Return the [x, y] coordinate for the center point of the cell that contains the specified text.  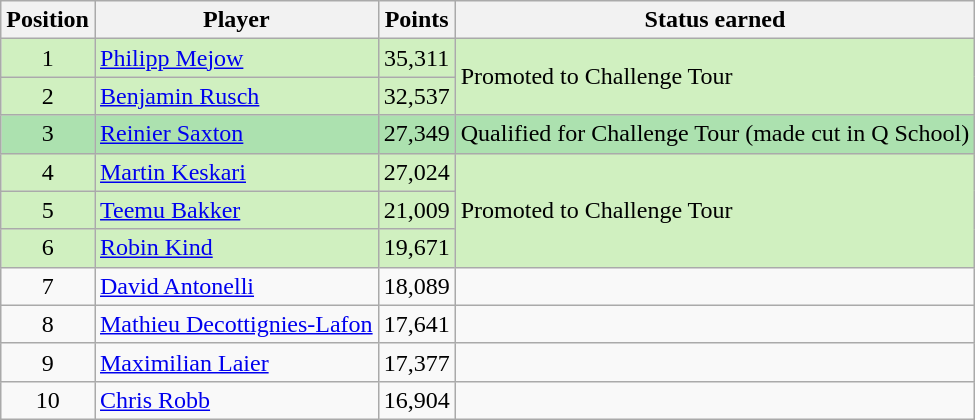
2 [48, 96]
Martin Keskari [236, 172]
Reinier Saxton [236, 134]
9 [48, 362]
Mathieu Decottignies-Lafon [236, 324]
3 [48, 134]
18,089 [416, 286]
Points [416, 20]
Robin Kind [236, 248]
10 [48, 400]
7 [48, 286]
Status earned [714, 20]
16,904 [416, 400]
5 [48, 210]
21,009 [416, 210]
17,377 [416, 362]
19,671 [416, 248]
1 [48, 58]
Position [48, 20]
Teemu Bakker [236, 210]
8 [48, 324]
Benjamin Rusch [236, 96]
David Antonelli [236, 286]
35,311 [416, 58]
27,349 [416, 134]
4 [48, 172]
27,024 [416, 172]
Chris Robb [236, 400]
Qualified for Challenge Tour (made cut in Q School) [714, 134]
32,537 [416, 96]
6 [48, 248]
17,641 [416, 324]
Philipp Mejow [236, 58]
Maximilian Laier [236, 362]
Player [236, 20]
